Pinpoint the cell where the given text exists, returning its (X, Y) midpoint coordinate. 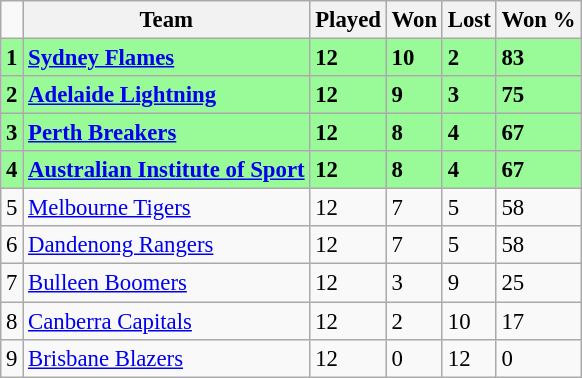
Adelaide Lightning (166, 95)
Brisbane Blazers (166, 358)
Australian Institute of Sport (166, 170)
Dandenong Rangers (166, 245)
6 (12, 245)
Won % (538, 20)
Lost (469, 20)
25 (538, 283)
Sydney Flames (166, 58)
Bulleen Boomers (166, 283)
Team (166, 20)
1 (12, 58)
Melbourne Tigers (166, 208)
Canberra Capitals (166, 321)
Won (414, 20)
17 (538, 321)
83 (538, 58)
Perth Breakers (166, 133)
Played (348, 20)
75 (538, 95)
